Search for the cell housing the specified text and yield its [x, y] center coordinate. 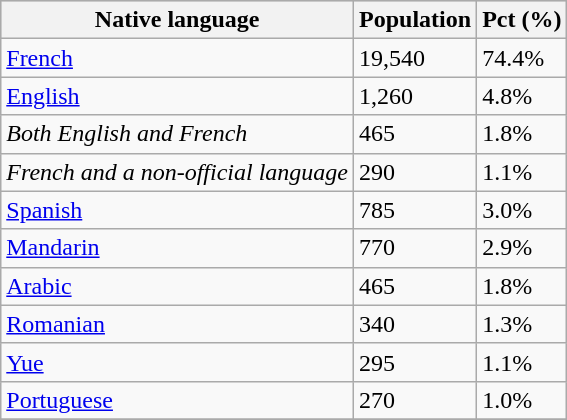
Spanish [178, 210]
Pct (%) [522, 20]
295 [416, 362]
290 [416, 172]
1.0% [522, 400]
2.9% [522, 248]
4.8% [522, 96]
Romanian [178, 324]
Arabic [178, 286]
Portuguese [178, 400]
1.3% [522, 324]
Yue [178, 362]
English [178, 96]
74.4% [522, 58]
French [178, 58]
1,260 [416, 96]
Native language [178, 20]
785 [416, 210]
340 [416, 324]
Population [416, 20]
19,540 [416, 58]
French and a non-official language [178, 172]
270 [416, 400]
Both English and French [178, 134]
Mandarin [178, 248]
770 [416, 248]
3.0% [522, 210]
